Search for the cell housing the specified text and yield its [x, y] center coordinate. 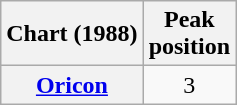
Oricon [72, 85]
Chart (1988) [72, 34]
3 [189, 85]
Peakposition [189, 34]
